Return [X, Y] of the center of cell containing provided text 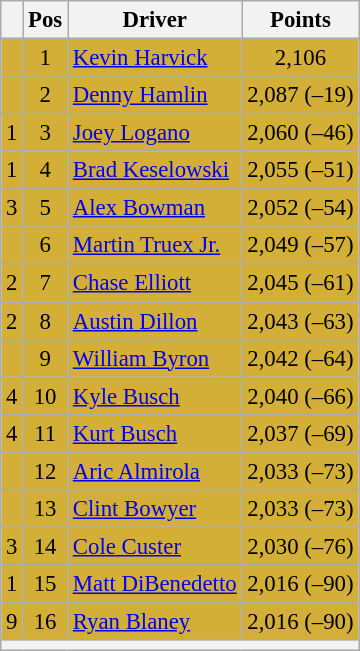
Austin Dillon [155, 321]
2,087 (–19) [300, 95]
Driver [155, 20]
2,040 (–66) [300, 396]
12 [46, 471]
Cole Custer [155, 546]
2,043 (–63) [300, 321]
2,106 [300, 58]
Matt DiBenedetto [155, 584]
Martin Truex Jr. [155, 245]
6 [46, 245]
15 [46, 584]
2,052 (–54) [300, 208]
2,045 (–61) [300, 283]
William Byron [155, 358]
Brad Keselowski [155, 170]
5 [46, 208]
Joey Logano [155, 133]
Ryan Blaney [155, 621]
Clint Bowyer [155, 509]
2,030 (–76) [300, 546]
Pos [46, 20]
2,055 (–51) [300, 170]
2,042 (–64) [300, 358]
11 [46, 433]
2,049 (–57) [300, 245]
Kurt Busch [155, 433]
Aric Almirola [155, 471]
13 [46, 509]
2,037 (–69) [300, 433]
7 [46, 283]
Alex Bowman [155, 208]
2,060 (–46) [300, 133]
Chase Elliott [155, 283]
16 [46, 621]
8 [46, 321]
14 [46, 546]
Kyle Busch [155, 396]
Kevin Harvick [155, 58]
10 [46, 396]
Points [300, 20]
Denny Hamlin [155, 95]
